Detect which cell encompasses the target text, then output its [x, y] center coordinate. 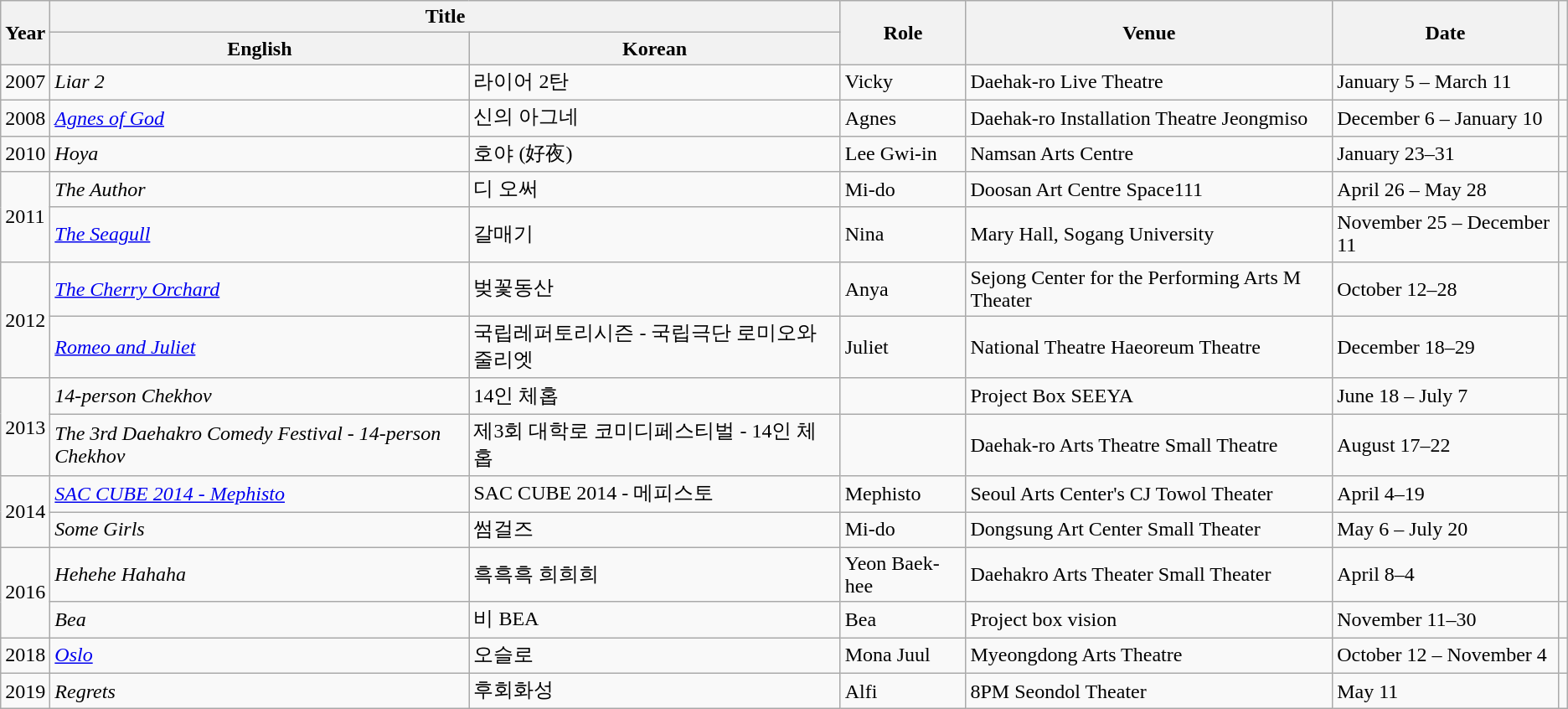
2012 [25, 320]
Liar 2 [260, 82]
디 오써 [655, 189]
Sejong Center for the Performing Arts M Theater [1149, 288]
Mary Hall, Sogang University [1149, 235]
14-person Chekhov [260, 396]
June 18 – July 7 [1446, 396]
Regrets [260, 691]
Agnes of God [260, 117]
2010 [25, 154]
제3회 대학로 코미디페스티벌 - 14인 체홉 [655, 445]
14인 체홉 [655, 396]
Seoul Arts Center's CJ Towol Theater [1149, 494]
November 11–30 [1446, 620]
8PM Seondol Theater [1149, 691]
썸걸즈 [655, 530]
Year [25, 33]
Project Box SEEYA [1149, 396]
Daehak-ro Live Theatre [1149, 82]
Title [446, 17]
SAC CUBE 2014 - Mephisto [260, 494]
English [260, 49]
Venue [1149, 33]
Daehak-ro Installation Theatre Jeongmiso [1149, 117]
2007 [25, 82]
National Theatre Haeoreum Theatre [1149, 347]
Alfi [903, 691]
Yeon Baek-hee [903, 575]
Korean [655, 49]
SAC CUBE 2014 - 메피스토 [655, 494]
갈매기 [655, 235]
Anya [903, 288]
신의 아그네 [655, 117]
January 5 – March 11 [1446, 82]
May 6 – July 20 [1446, 530]
Doosan Art Centre Space111 [1149, 189]
후회화성 [655, 691]
December 6 – January 10 [1446, 117]
January 23–31 [1446, 154]
Hehehe Hahaha [260, 575]
August 17–22 [1446, 445]
호야 (好夜) [655, 154]
라이어 2탄 [655, 82]
흑흑흑 희희희 [655, 575]
The Cherry Orchard [260, 288]
Nina [903, 235]
April 4–19 [1446, 494]
2016 [25, 593]
Oslo [260, 655]
2013 [25, 427]
Agnes [903, 117]
November 25 – December 11 [1446, 235]
October 12 – November 4 [1446, 655]
Vicky [903, 82]
Daehak-ro Arts Theatre Small Theatre [1149, 445]
The Seagull [260, 235]
April 8–4 [1446, 575]
The Author [260, 189]
벚꽃동산 [655, 288]
December 18–29 [1446, 347]
비 BEA [655, 620]
2014 [25, 511]
Dongsung Art Center Small Theater [1149, 530]
May 11 [1446, 691]
Some Girls [260, 530]
April 26 – May 28 [1446, 189]
2008 [25, 117]
2011 [25, 217]
Namsan Arts Centre [1149, 154]
October 12–28 [1446, 288]
오슬로 [655, 655]
Daehakro Arts Theater Small Theater [1149, 575]
2019 [25, 691]
Mona Juul [903, 655]
Romeo and Juliet [260, 347]
국립레퍼토리시즌 - 국립극단 로미오와 줄리엣 [655, 347]
Myeongdong Arts Theatre [1149, 655]
Date [1446, 33]
2018 [25, 655]
Project box vision [1149, 620]
Juliet [903, 347]
Mephisto [903, 494]
The 3rd Daehakro Comedy Festival - 14-person Chekhov [260, 445]
Hoya [260, 154]
Lee Gwi-in [903, 154]
Role [903, 33]
